For the text-containing cell, return its midpoint in (x, y) coordinate format. 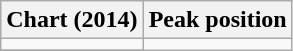
Chart (2014) (72, 20)
Peak position (218, 20)
